Provide the (X, Y) coordinate of the cell's center where the given text is located.  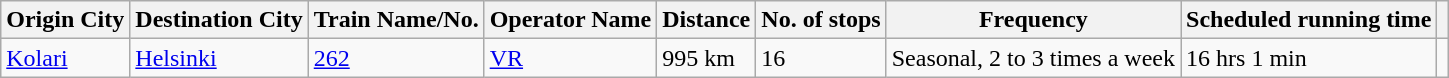
Destination City (219, 20)
Distance (706, 20)
Kolari (66, 58)
Frequency (1033, 20)
16 (821, 58)
Origin City (66, 20)
262 (396, 58)
VR (570, 58)
Train Name/No. (396, 20)
995 km (706, 58)
No. of stops (821, 20)
Scheduled running time (1309, 20)
Helsinki (219, 58)
Seasonal, 2 to 3 times a week (1033, 58)
Operator Name (570, 20)
16 hrs 1 min (1309, 58)
